Locate the cell with the specified text and output its (x, y) center coordinate. 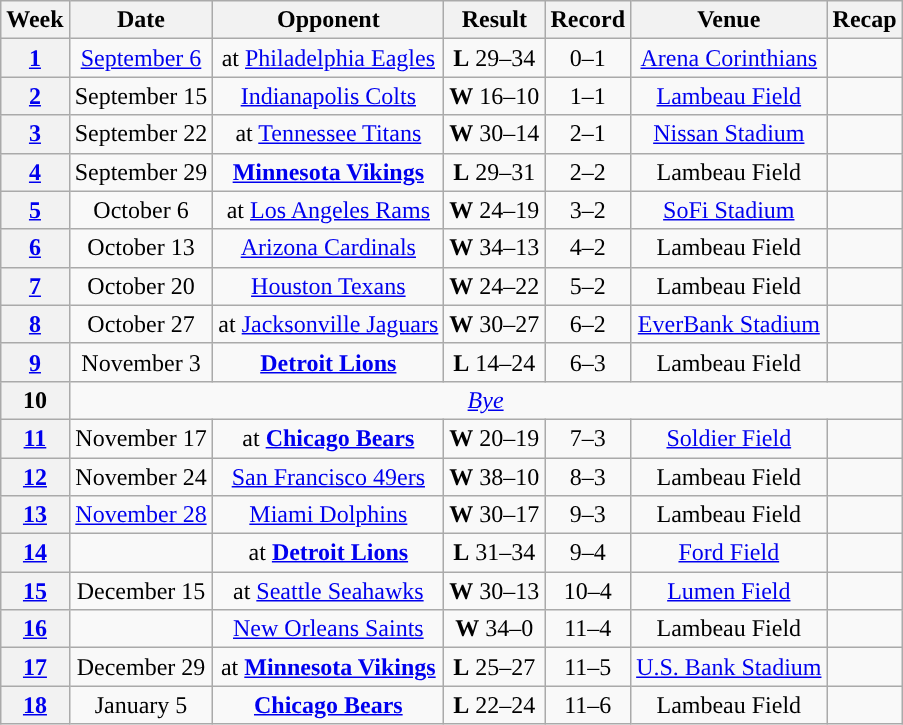
11 (35, 438)
San Francisco 49ers (328, 477)
4–2 (588, 248)
Chicago Bears (328, 705)
at Los Angeles Rams (328, 210)
November 24 (141, 477)
6 (35, 248)
W 24–22 (494, 286)
U.S. Bank Stadium (729, 667)
Bye (486, 400)
L 29–34 (494, 58)
4 (35, 172)
Indianapolis Colts (328, 96)
Recap (864, 20)
Nissan Stadium (729, 134)
October 27 (141, 324)
W 34–13 (494, 248)
14 (35, 553)
November 17 (141, 438)
December 15 (141, 591)
Minnesota Vikings (328, 172)
New Orleans Saints (328, 629)
Ford Field (729, 553)
September 22 (141, 134)
SoFi Stadium (729, 210)
December 29 (141, 667)
L 31–34 (494, 553)
at Detroit Lions (328, 553)
W 30–17 (494, 515)
8 (35, 324)
Record (588, 20)
L 29–31 (494, 172)
L 25–27 (494, 667)
0–1 (588, 58)
at Minnesota Vikings (328, 667)
W 30–13 (494, 591)
1–1 (588, 96)
at Tennessee Titans (328, 134)
5–2 (588, 286)
L 14–24 (494, 362)
W 24–19 (494, 210)
October 13 (141, 248)
18 (35, 705)
L 22–24 (494, 705)
11–5 (588, 667)
November 3 (141, 362)
6–2 (588, 324)
November 28 (141, 515)
W 30–27 (494, 324)
16 (35, 629)
6–3 (588, 362)
January 5 (141, 705)
12 (35, 477)
9–4 (588, 553)
at Chicago Bears (328, 438)
15 (35, 591)
10–4 (588, 591)
10 (35, 400)
at Philadelphia Eagles (328, 58)
2–1 (588, 134)
Venue (729, 20)
September 29 (141, 172)
7 (35, 286)
October 20 (141, 286)
W 34–0 (494, 629)
13 (35, 515)
8–3 (588, 477)
1 (35, 58)
W 16–10 (494, 96)
11–4 (588, 629)
September 15 (141, 96)
EverBank Stadium (729, 324)
W 30–14 (494, 134)
3–2 (588, 210)
Arena Corinthians (729, 58)
17 (35, 667)
11–6 (588, 705)
Houston Texans (328, 286)
5 (35, 210)
Arizona Cardinals (328, 248)
Date (141, 20)
W 38–10 (494, 477)
October 6 (141, 210)
2 (35, 96)
7–3 (588, 438)
Opponent (328, 20)
Miami Dolphins (328, 515)
September 6 (141, 58)
at Seattle Seahawks (328, 591)
3 (35, 134)
9 (35, 362)
Lumen Field (729, 591)
9–3 (588, 515)
Week (35, 20)
Result (494, 20)
2–2 (588, 172)
Soldier Field (729, 438)
W 20–19 (494, 438)
at Jacksonville Jaguars (328, 324)
Detroit Lions (328, 362)
